Identify which cell holds the provided text, then report its [X, Y] central coordinate. 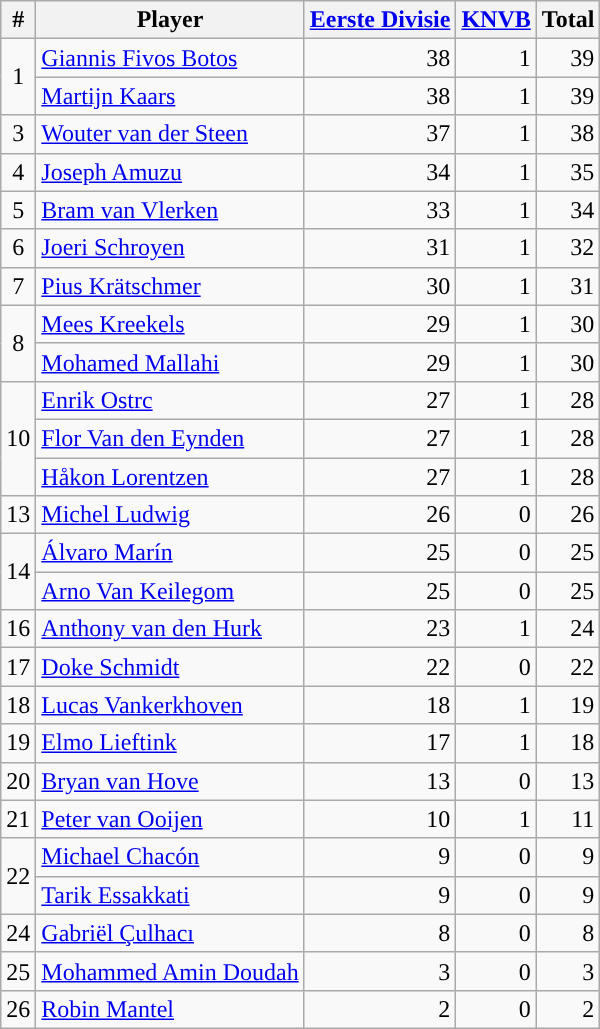
Martijn Kaars [170, 96]
Bram van Vlerken [170, 210]
Robin Mantel [170, 1009]
Michel Ludwig [170, 515]
35 [568, 172]
6 [18, 248]
Håkon Lorentzen [170, 477]
Bryan van Hove [170, 781]
4 [18, 172]
Lucas Vankerkhoven [170, 705]
Joeri Schroyen [170, 248]
Wouter van der Steen [170, 134]
11 [568, 819]
Doke Schmidt [170, 667]
16 [18, 629]
Michael Chacón [170, 857]
Mohammed Amin Doudah [170, 971]
Gabriël Çulhacı [170, 933]
Arno Van Keilegom [170, 591]
Total [568, 20]
37 [380, 134]
14 [18, 572]
Giannis Fivos Botos [170, 58]
20 [18, 781]
21 [18, 819]
7 [18, 286]
32 [568, 248]
Álvaro Marín [170, 553]
Peter van Ooijen [170, 819]
Flor Van den Eynden [170, 438]
Pius Krätschmer [170, 286]
Mohamed Mallahi [170, 362]
# [18, 20]
Player [170, 20]
KNVB [496, 20]
Mees Kreekels [170, 324]
Elmo Lieftink [170, 743]
5 [18, 210]
Eerste Divisie [380, 20]
Tarik Essakkati [170, 895]
Anthony van den Hurk [170, 629]
Joseph Amuzu [170, 172]
Enrik Ostrc [170, 400]
33 [380, 210]
23 [380, 629]
